Capture the cell that displays the provided text and extract its [x, y] central coordinate. 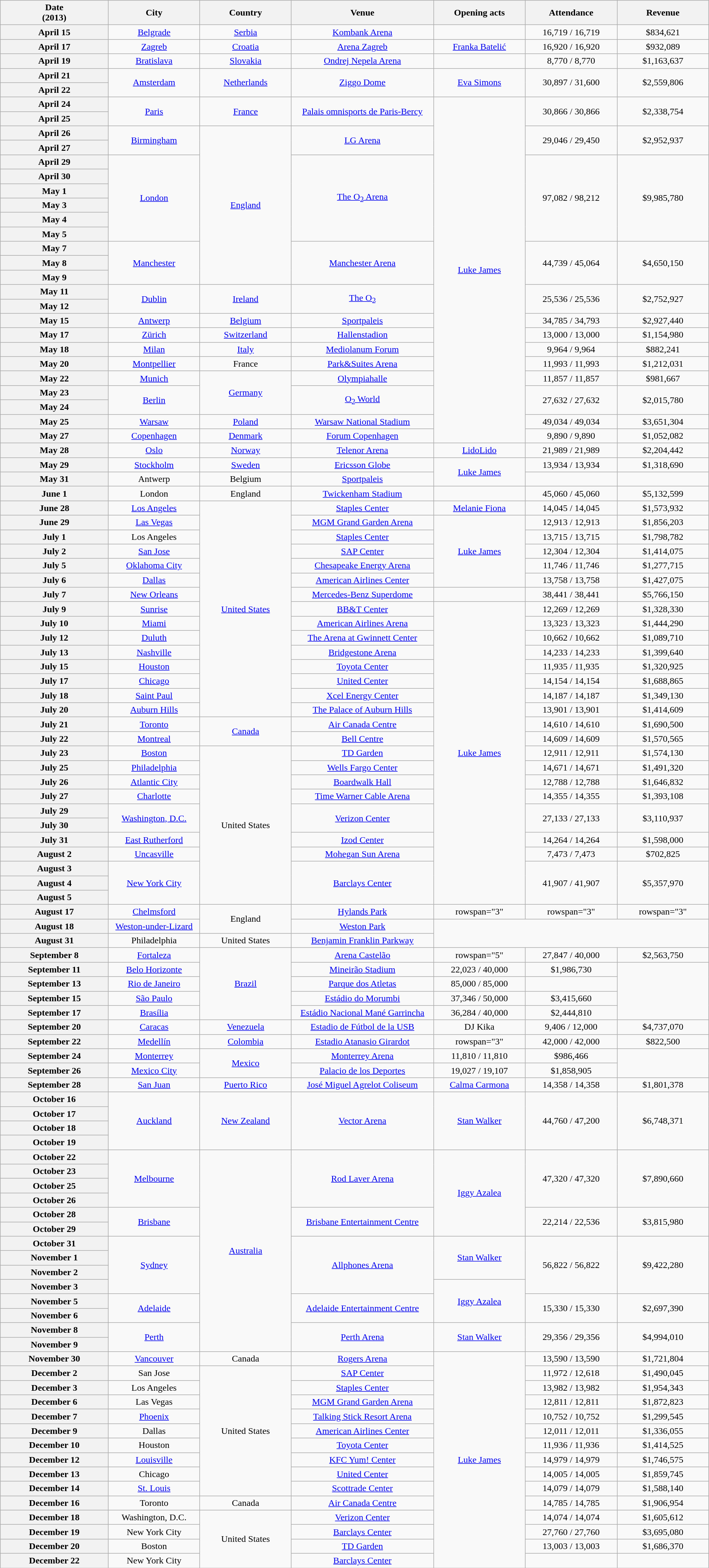
$3,110,937 [663, 818]
November 6 [55, 1315]
44,760 / 47,200 [571, 1121]
11,935 / 11,935 [571, 667]
Dublin [154, 299]
Poland [245, 422]
Talking Stick Resort Arena [362, 1416]
11,857 / 11,857 [571, 378]
May 15 [55, 320]
11,993 / 11,993 [571, 364]
May 4 [55, 220]
Adelaide [154, 1308]
21,989 / 21,989 [571, 450]
14,079 / 14,079 [571, 1488]
November 30 [55, 1359]
$1,573,932 [663, 508]
June 29 [55, 522]
45,060 / 45,060 [571, 494]
Sweden [245, 465]
14,074 / 14,074 [571, 1517]
October 28 [55, 1215]
Olympiahalle [362, 378]
Auburn Hills [154, 710]
José Miguel Agrelot Coliseum [362, 1085]
July 26 [55, 782]
Brasília [154, 1013]
$9,422,280 [663, 1265]
Mercedes-Benz Superdome [362, 594]
Twickenham Stadium [362, 494]
$2,559,806 [663, 83]
30,897 / 31,600 [571, 83]
Norway [245, 450]
May 17 [55, 335]
Vancouver [154, 1359]
$1,986,730 [571, 969]
$2,697,390 [663, 1308]
May 23 [55, 392]
47,320 / 47,320 [571, 1179]
13,590 / 13,590 [571, 1359]
Vector Arena [362, 1121]
12,011 / 12,011 [571, 1431]
May 28 [55, 450]
14,005 / 14,005 [571, 1474]
Arena Zagreb [362, 47]
Chesapeake Energy Arena [362, 566]
13,715 / 13,715 [571, 537]
37,346 / 50,000 [479, 998]
Duluth [154, 638]
October 25 [55, 1186]
10,662 / 10,662 [571, 638]
April 29 [55, 162]
July 2 [55, 551]
10,752 / 10,752 [571, 1416]
October 16 [55, 1099]
$1,872,823 [663, 1402]
November 2 [55, 1272]
O2 World [362, 400]
September 22 [55, 1041]
Colombia [245, 1041]
May 12 [55, 306]
9,964 / 9,964 [571, 349]
Louisville [154, 1460]
The O2 [362, 299]
14,979 / 14,979 [571, 1460]
Warsaw National Stadium [362, 422]
September 20 [55, 1027]
Paris [154, 111]
$932,089 [663, 47]
July 5 [55, 566]
May 11 [55, 292]
April 17 [55, 47]
April 21 [55, 75]
October 31 [55, 1243]
16,719 / 16,719 [571, 32]
July 1 [55, 537]
May 27 [55, 436]
May 20 [55, 364]
Chelmsford [154, 912]
Puerto Rico [245, 1085]
Wells Fargo Center [362, 768]
Boardwalk Hall [362, 782]
Germany [245, 392]
19,027 / 19,107 [479, 1070]
$2,927,440 [663, 320]
$1,444,290 [663, 623]
11,746 / 11,746 [571, 566]
July 6 [55, 580]
December 12 [55, 1460]
Copenhagen [154, 436]
$1,349,130 [663, 696]
Ireland [245, 299]
$3,651,304 [663, 422]
December 2 [55, 1373]
$2,338,754 [663, 111]
May 31 [55, 479]
LidoLido [479, 450]
$1,414,609 [663, 710]
August 17 [55, 912]
Mexico [245, 1063]
Netherlands [245, 83]
Monterrey [154, 1056]
9,890 / 9,890 [571, 436]
September 8 [55, 955]
$2,015,780 [663, 400]
Atlantic City [154, 782]
Charlotte [154, 796]
38,441 / 38,441 [571, 594]
Venezuela [245, 1027]
$2,444,810 [571, 1013]
September 13 [55, 984]
85,000 / 85,000 [479, 984]
Melanie Fiona [479, 508]
$1,801,378 [663, 1085]
Eva Simons [479, 83]
Mohegan Sun Arena [362, 854]
July 17 [55, 681]
Xcel Energy Center [362, 696]
Bell Centre [362, 739]
July 29 [55, 811]
$1,859,745 [663, 1474]
Uncasville [154, 854]
Medellín [154, 1041]
$2,204,442 [663, 450]
The Palace of Auburn Hills [362, 710]
$1,954,343 [663, 1388]
$1,605,612 [663, 1517]
May 29 [55, 465]
Denmark [245, 436]
$4,737,070 [663, 1027]
Franka Batelić [479, 47]
Monterrey Arena [362, 1056]
$1,154,980 [663, 335]
Weston-under-Lizard [154, 926]
$1,491,320 [663, 768]
13,982 / 13,982 [571, 1388]
BB&T Center [362, 609]
Rod Laver Arena [362, 1179]
Ziggo Dome [362, 83]
Brazil [245, 984]
$1,858,905 [571, 1070]
$834,621 [663, 32]
$822,500 [663, 1041]
April 30 [55, 176]
November 8 [55, 1330]
22,214 / 22,536 [571, 1222]
Fortaleza [154, 955]
Miami [154, 623]
Saint Paul [154, 696]
Weston Park [362, 926]
$1,570,565 [663, 739]
Benjamin Franklin Parkway [362, 941]
$3,415,660 [571, 998]
27,847 / 40,000 [571, 955]
$1,427,075 [663, 580]
July 31 [55, 839]
$1,212,031 [663, 364]
May 18 [55, 349]
$5,132,599 [663, 494]
New Zealand [245, 1121]
Manchester Arena [362, 263]
12,304 / 12,304 [571, 551]
Melbourne [154, 1179]
May 8 [55, 263]
June 1 [55, 494]
27,133 / 27,133 [571, 818]
December 22 [55, 1560]
December 18 [55, 1517]
July 12 [55, 638]
Belgrade [154, 32]
13,934 / 13,934 [571, 465]
September 28 [55, 1085]
$1,746,575 [663, 1460]
30,866 / 30,866 [571, 111]
December 3 [55, 1388]
November 1 [55, 1258]
$1,721,804 [663, 1359]
November 9 [55, 1344]
The O2 Arena [362, 198]
22,023 / 40,000 [479, 969]
Italy [245, 349]
13,901 / 13,901 [571, 710]
$3,815,980 [663, 1222]
Oslo [154, 450]
July 7 [55, 594]
April 26 [55, 133]
14,610 / 14,610 [571, 724]
December 16 [55, 1503]
April 27 [55, 147]
April 24 [55, 104]
Bratislava [154, 61]
LG Arena [362, 140]
42,000 / 42,000 [571, 1041]
13,323 / 13,323 [571, 623]
August 5 [55, 897]
Calma Carmona [479, 1085]
29,356 / 29,356 [571, 1337]
December 20 [55, 1546]
56,822 / 56,822 [571, 1265]
14,355 / 14,355 [571, 796]
$1,299,545 [663, 1416]
August 2 [55, 854]
Stockholm [154, 465]
Munich [154, 378]
Estadio de Fútbol de la USB [362, 1027]
Park&Suites Arena [362, 364]
$882,241 [663, 349]
Hylands Park [362, 912]
$1,336,055 [663, 1431]
$9,985,780 [663, 198]
Hallenstadion [362, 335]
Date(2013) [55, 13]
14,264 / 14,264 [571, 839]
27,760 / 27,760 [571, 1532]
$1,318,690 [663, 465]
July 20 [55, 710]
49,034 / 49,034 [571, 422]
December 9 [55, 1431]
May 9 [55, 277]
Manchester [154, 263]
June 28 [55, 508]
October 22 [55, 1157]
The Arena at Gwinnett Center [362, 638]
$1,399,640 [663, 652]
14,233 / 14,233 [571, 652]
Belo Horizonte [154, 969]
July 10 [55, 623]
Ericsson Globe [362, 465]
7,473 / 7,473 [571, 854]
Croatia [245, 47]
13,000 / 13,000 [571, 335]
Venue [362, 13]
$1,393,108 [663, 796]
Adelaide Entertainment Centre [362, 1308]
Revenue [663, 13]
$6,748,371 [663, 1121]
$1,646,832 [663, 782]
Izod Center [362, 839]
$7,890,660 [663, 1179]
July 9 [55, 609]
Auckland [154, 1121]
$1,490,045 [663, 1373]
July 15 [55, 667]
July 30 [55, 825]
April 19 [55, 61]
Brisbane Entertainment Centre [362, 1222]
Caracas [154, 1027]
Palais omnisports de Paris-Bercy [362, 111]
$3,695,080 [663, 1532]
$1,798,782 [663, 537]
Oklahoma City [154, 566]
$2,752,927 [663, 299]
August 4 [55, 883]
November 3 [55, 1287]
12,911 / 12,911 [571, 753]
Zagreb [154, 47]
East Rutherford [154, 839]
American Airlines Arena [362, 623]
$4,650,150 [663, 263]
October 29 [55, 1229]
13,758 / 13,758 [571, 580]
December 10 [55, 1445]
$1,856,203 [663, 522]
São Paulo [154, 998]
97,082 / 98,212 [571, 198]
8,770 / 8,770 [571, 61]
$1,277,715 [663, 566]
July 23 [55, 753]
July 13 [55, 652]
Switzerland [245, 335]
14,154 / 14,154 [571, 681]
May 3 [55, 205]
$1,574,130 [663, 753]
Slovakia [245, 61]
12,788 / 12,788 [571, 782]
New Orleans [154, 594]
Time Warner Cable Arena [362, 796]
29,046 / 29,450 [571, 140]
Mexico City [154, 1070]
October 23 [55, 1171]
July 18 [55, 696]
April 25 [55, 119]
$702,825 [663, 854]
September 26 [55, 1070]
December 13 [55, 1474]
Ondrej Nepela Arena [362, 61]
May 7 [55, 249]
14,609 / 14,609 [571, 739]
October 17 [55, 1113]
August 31 [55, 941]
Montreal [154, 739]
Estadio Atanasio Girardot [362, 1041]
25,536 / 25,536 [571, 299]
City [154, 13]
July 21 [55, 724]
San Juan [154, 1085]
44,739 / 45,064 [571, 263]
11,972 / 12,618 [571, 1373]
Birmingham [154, 140]
9,406 / 12,000 [571, 1027]
rowspan="5" [479, 955]
Phoenix [154, 1416]
September 17 [55, 1013]
Estádio do Morumbi [362, 998]
$1,688,865 [663, 681]
Sydney [154, 1265]
December 6 [55, 1402]
Serbia [245, 32]
14,187 / 14,187 [571, 696]
$5,357,970 [663, 883]
July 25 [55, 768]
12,913 / 12,913 [571, 522]
27,632 / 27,632 [571, 400]
Allphones Arena [362, 1265]
August 18 [55, 926]
$1,414,075 [663, 551]
Perth Arena [362, 1337]
Milan [154, 349]
July 27 [55, 796]
Opening acts [479, 13]
Scottrade Center [362, 1488]
14,358 / 14,358 [571, 1085]
Bridgestone Arena [362, 652]
Kombank Arena [362, 32]
14,045 / 14,045 [571, 508]
$4,994,010 [663, 1337]
September 11 [55, 969]
$1,320,925 [663, 667]
Brisbane [154, 1222]
September 15 [55, 998]
$1,598,000 [663, 839]
October 19 [55, 1143]
$1,414,525 [663, 1445]
14,785 / 14,785 [571, 1503]
April 22 [55, 90]
14,671 / 14,671 [571, 768]
$1,163,637 [663, 61]
Rogers Arena [362, 1359]
December 7 [55, 1416]
12,811 / 12,811 [571, 1402]
Rio de Janeiro [154, 984]
$1,328,330 [663, 609]
Sunrise [154, 609]
December 14 [55, 1488]
Zürich [154, 335]
$986,466 [571, 1056]
Nashville [154, 652]
Forum Copenhagen [362, 436]
36,284 / 40,000 [479, 1013]
Palacio de los Deportes [362, 1070]
Attendance [571, 13]
August 3 [55, 868]
Perth [154, 1337]
$5,766,150 [663, 594]
$1,052,082 [663, 436]
Warsaw [154, 422]
16,920 / 16,920 [571, 47]
Estádio Nacional Mané Garrincha [362, 1013]
Berlin [154, 400]
April 15 [55, 32]
$1,588,140 [663, 1488]
May 24 [55, 407]
May 1 [55, 191]
October 18 [55, 1128]
34,785 / 34,793 [571, 320]
Mediolanum Forum [362, 349]
Telenor Arena [362, 450]
KFC Yum! Center [362, 1460]
November 5 [55, 1301]
October 26 [55, 1200]
Mineirão Stadium [362, 969]
May 22 [55, 378]
$1,690,500 [663, 724]
Amsterdam [154, 83]
41,907 / 41,907 [571, 883]
11,936 / 11,936 [571, 1445]
Parque dos Atletas [362, 984]
May 5 [55, 234]
$2,952,937 [663, 140]
$1,089,710 [663, 638]
December 19 [55, 1532]
September 24 [55, 1056]
Arena Castelão [362, 955]
$981,667 [663, 378]
$2,563,750 [663, 955]
DJ Kika [479, 1027]
May 25 [55, 422]
Australia [245, 1251]
Montpellier [154, 364]
13,003 / 13,003 [571, 1546]
15,330 / 15,330 [571, 1308]
$1,906,954 [663, 1503]
St. Louis [154, 1488]
Country [245, 13]
12,269 / 12,269 [571, 609]
July 22 [55, 739]
11,810 / 11,810 [479, 1056]
$1,686,370 [663, 1546]
